For the text-containing cell, return its midpoint in (x, y) coordinate format. 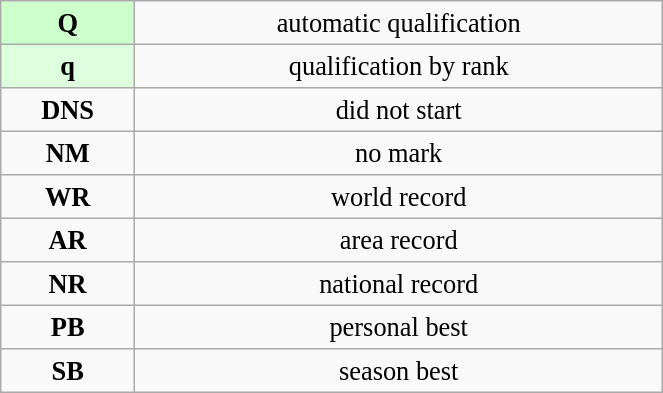
WR (68, 197)
SB (68, 371)
personal best (399, 327)
did not start (399, 109)
no mark (399, 153)
PB (68, 327)
NR (68, 284)
season best (399, 371)
automatic qualification (399, 22)
national record (399, 284)
AR (68, 240)
qualification by rank (399, 66)
q (68, 66)
world record (399, 197)
DNS (68, 109)
Q (68, 22)
NM (68, 153)
area record (399, 240)
